Return the (x, y) coordinate for the center point of the cell that contains the specified text.  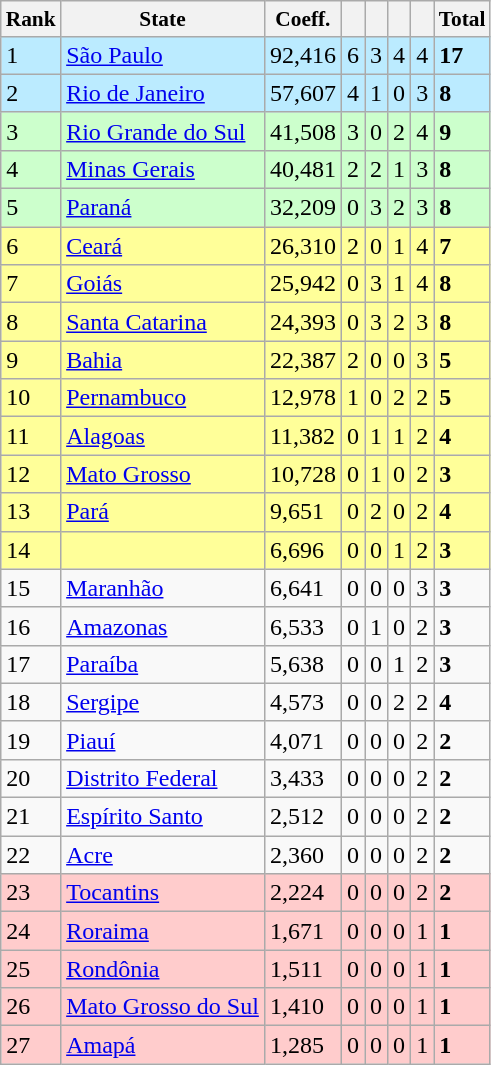
Santa Catarina (163, 322)
26,310 (302, 246)
18 (31, 702)
10 (31, 398)
4,573 (302, 702)
20 (31, 778)
Tocantins (163, 893)
27 (31, 1045)
23 (31, 893)
1,671 (302, 931)
5,638 (302, 664)
Rank (31, 19)
São Paulo (163, 55)
1,511 (302, 969)
Pernambuco (163, 398)
10,728 (302, 474)
Espírito Santo (163, 817)
57,607 (302, 93)
11,382 (302, 436)
22,387 (302, 360)
Alagoas (163, 436)
32,209 (302, 208)
40,481 (302, 169)
2,512 (302, 817)
Minas Gerais (163, 169)
21 (31, 817)
Maranhão (163, 588)
Paraíba (163, 664)
14 (31, 550)
Piauí (163, 740)
26 (31, 1007)
Amapá (163, 1045)
Sergipe (163, 702)
16 (31, 626)
22 (31, 855)
9,651 (302, 512)
4,071 (302, 740)
Paraná (163, 208)
6,533 (302, 626)
12 (31, 474)
Rondônia (163, 969)
Pará (163, 512)
13 (31, 512)
Ceará (163, 246)
15 (31, 588)
92,416 (302, 55)
6,641 (302, 588)
Total (462, 19)
Rio de Janeiro (163, 93)
Mato Grosso do Sul (163, 1007)
Mato Grosso (163, 474)
11 (31, 436)
Roraima (163, 931)
Rio Grande do Sul (163, 131)
3,433 (302, 778)
Amazonas (163, 626)
19 (31, 740)
25,942 (302, 284)
12,978 (302, 398)
Bahia (163, 360)
41,508 (302, 131)
2,360 (302, 855)
2,224 (302, 893)
6,696 (302, 550)
1,410 (302, 1007)
State (163, 19)
Distrito Federal (163, 778)
25 (31, 969)
24,393 (302, 322)
Coeff. (302, 19)
1,285 (302, 1045)
Goiás (163, 284)
24 (31, 931)
Acre (163, 855)
